Detect which cell encompasses the target text, then output its [x, y] center coordinate. 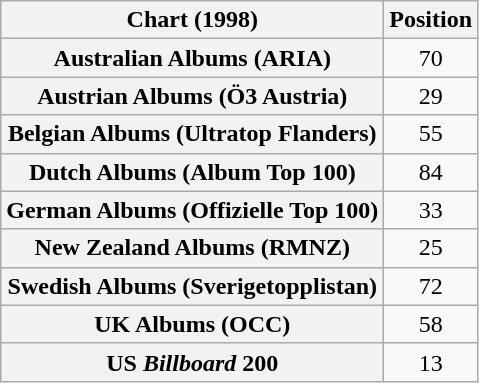
Position [431, 20]
72 [431, 286]
33 [431, 210]
Belgian Albums (Ultratop Flanders) [192, 134]
84 [431, 172]
70 [431, 58]
29 [431, 96]
German Albums (Offizielle Top 100) [192, 210]
Dutch Albums (Album Top 100) [192, 172]
58 [431, 324]
UK Albums (OCC) [192, 324]
Australian Albums (ARIA) [192, 58]
55 [431, 134]
Swedish Albums (Sverigetopplistan) [192, 286]
25 [431, 248]
Chart (1998) [192, 20]
New Zealand Albums (RMNZ) [192, 248]
Austrian Albums (Ö3 Austria) [192, 96]
13 [431, 362]
US Billboard 200 [192, 362]
